Pinpoint the cell where the given text exists, returning its [X, Y] midpoint coordinate. 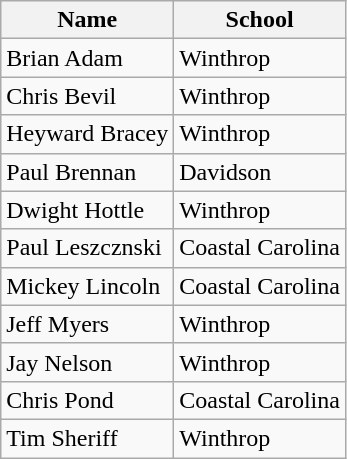
Dwight Hottle [88, 210]
Chris Bevil [88, 96]
Tim Sheriff [88, 438]
Brian Adam [88, 58]
Chris Pond [88, 400]
Paul Leszcznski [88, 248]
School [260, 20]
Mickey Lincoln [88, 286]
Jeff Myers [88, 324]
Name [88, 20]
Jay Nelson [88, 362]
Davidson [260, 172]
Heyward Bracey [88, 134]
Paul Brennan [88, 172]
